Search for the cell housing the specified text and yield its (X, Y) center coordinate. 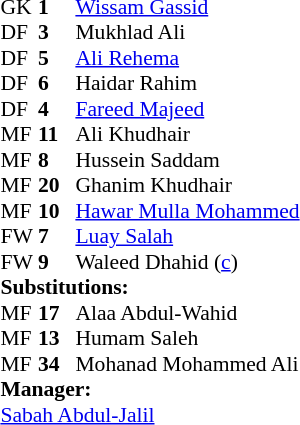
13 (57, 339)
5 (57, 58)
Ali Khudhair (187, 135)
Fareed Majeed (187, 109)
Ghanim Khudhair (187, 185)
7 (57, 237)
Manager: (150, 389)
Humam Saleh (187, 339)
Luay Salah (187, 237)
10 (57, 211)
8 (57, 160)
Substitutions: (150, 287)
9 (57, 262)
20 (57, 185)
Haidar Rahim (187, 83)
Ali Rehema (187, 58)
Mohanad Mohammed Ali (187, 364)
11 (57, 135)
4 (57, 109)
3 (57, 33)
Hussein Saddam (187, 160)
Waleed Dhahid (c) (187, 262)
17 (57, 313)
Hawar Mulla Mohammed (187, 211)
Alaa Abdul-Wahid (187, 313)
6 (57, 83)
Mukhlad Ali (187, 33)
34 (57, 364)
